Search for the cell housing the specified text and yield its (x, y) center coordinate. 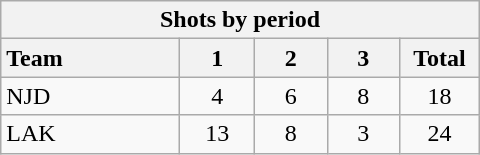
4 (218, 96)
LAK (90, 134)
Total (440, 58)
2 (291, 58)
13 (218, 134)
6 (291, 96)
24 (440, 134)
1 (218, 58)
NJD (90, 96)
Team (90, 58)
Shots by period (240, 20)
18 (440, 96)
